Return [x, y] of the center of cell containing provided text 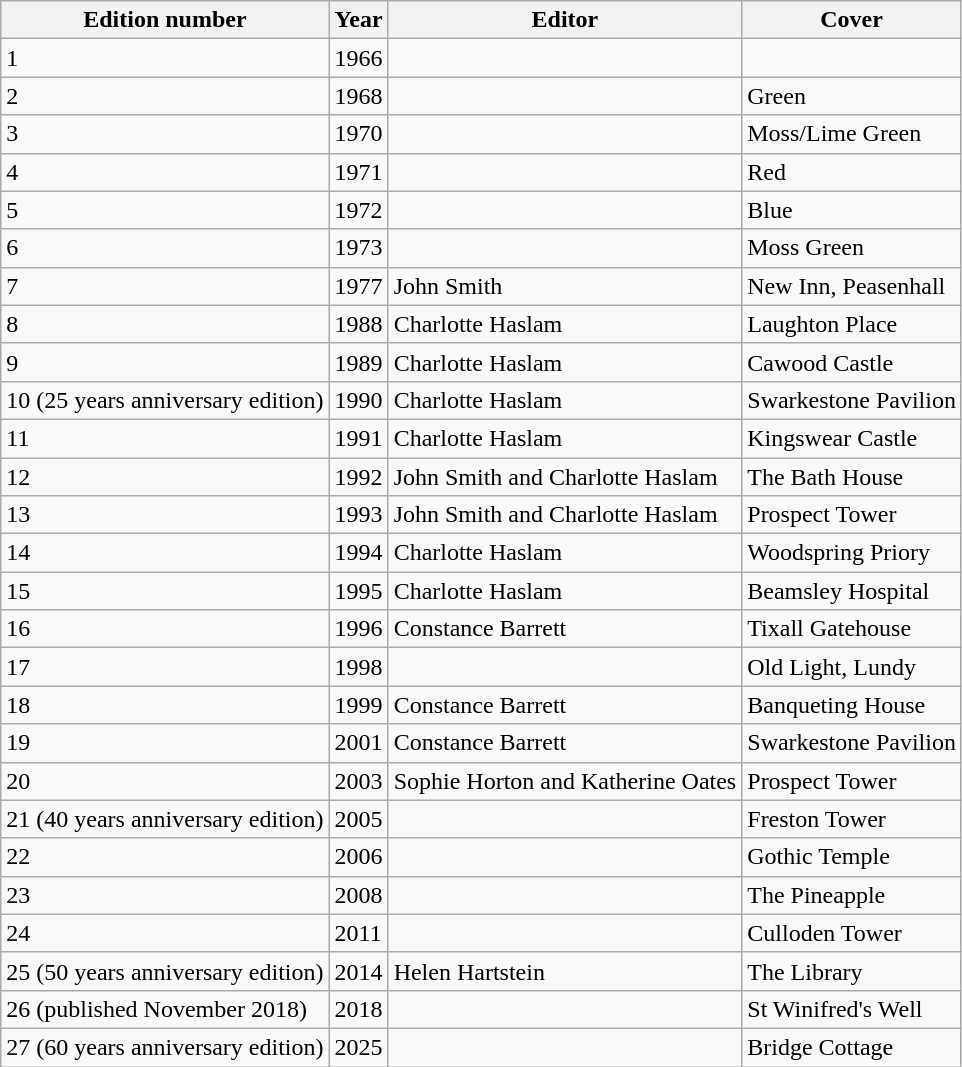
St Winifred's Well [852, 1009]
21 (40 years anniversary edition) [165, 819]
2005 [358, 819]
17 [165, 667]
The Library [852, 971]
1968 [358, 96]
1991 [358, 438]
2025 [358, 1047]
Woodspring Priory [852, 553]
Tixall Gatehouse [852, 629]
16 [165, 629]
13 [165, 515]
1970 [358, 134]
Moss Green [852, 248]
1996 [358, 629]
4 [165, 172]
2014 [358, 971]
The Bath House [852, 477]
8 [165, 324]
Gothic Temple [852, 857]
Cover [852, 20]
5 [165, 210]
Helen Hartstein [565, 971]
26 (published November 2018) [165, 1009]
2006 [358, 857]
1 [165, 58]
1977 [358, 286]
Year [358, 20]
19 [165, 743]
25 (50 years anniversary edition) [165, 971]
2011 [358, 933]
15 [165, 591]
22 [165, 857]
3 [165, 134]
1973 [358, 248]
Moss/Lime Green [852, 134]
Edition number [165, 20]
23 [165, 895]
Beamsley Hospital [852, 591]
1988 [358, 324]
1999 [358, 705]
Red [852, 172]
Old Light, Lundy [852, 667]
John Smith [565, 286]
Kingswear Castle [852, 438]
6 [165, 248]
10 (25 years anniversary edition) [165, 400]
1990 [358, 400]
Green [852, 96]
2018 [358, 1009]
11 [165, 438]
Editor [565, 20]
New Inn, Peasenhall [852, 286]
1971 [358, 172]
1998 [358, 667]
Banqueting House [852, 705]
1993 [358, 515]
Laughton Place [852, 324]
2001 [358, 743]
1992 [358, 477]
12 [165, 477]
2003 [358, 781]
Culloden Tower [852, 933]
1972 [358, 210]
20 [165, 781]
18 [165, 705]
9 [165, 362]
The Pineapple [852, 895]
2 [165, 96]
Bridge Cottage [852, 1047]
1995 [358, 591]
7 [165, 286]
1994 [358, 553]
Blue [852, 210]
24 [165, 933]
2008 [358, 895]
1966 [358, 58]
Sophie Horton and Katherine Oates [565, 781]
Cawood Castle [852, 362]
27 (60 years anniversary edition) [165, 1047]
Freston Tower [852, 819]
14 [165, 553]
1989 [358, 362]
